Capture the cell that displays the provided text and extract its (x, y) central coordinate. 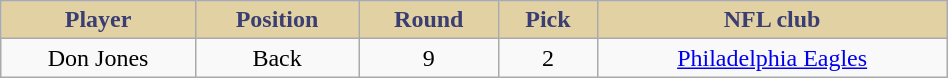
Round (429, 20)
Player (98, 20)
9 (429, 58)
2 (548, 58)
Position (276, 20)
NFL club (772, 20)
Pick (548, 20)
Back (276, 58)
Philadelphia Eagles (772, 58)
Don Jones (98, 58)
